Find where the given text appears and provide that cell's center as [X, Y] coordinate. 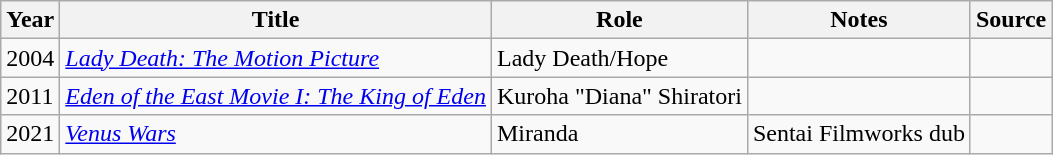
Notes [858, 20]
Title [276, 20]
2021 [30, 134]
Kuroha "Diana" Shiratori [619, 96]
Source [1010, 20]
2011 [30, 96]
Venus Wars [276, 134]
Lady Death: The Motion Picture [276, 58]
2004 [30, 58]
Year [30, 20]
Lady Death/Hope [619, 58]
Role [619, 20]
Miranda [619, 134]
Sentai Filmworks dub [858, 134]
Eden of the East Movie I: The King of Eden [276, 96]
